Capture the cell that displays the provided text and extract its [X, Y] central coordinate. 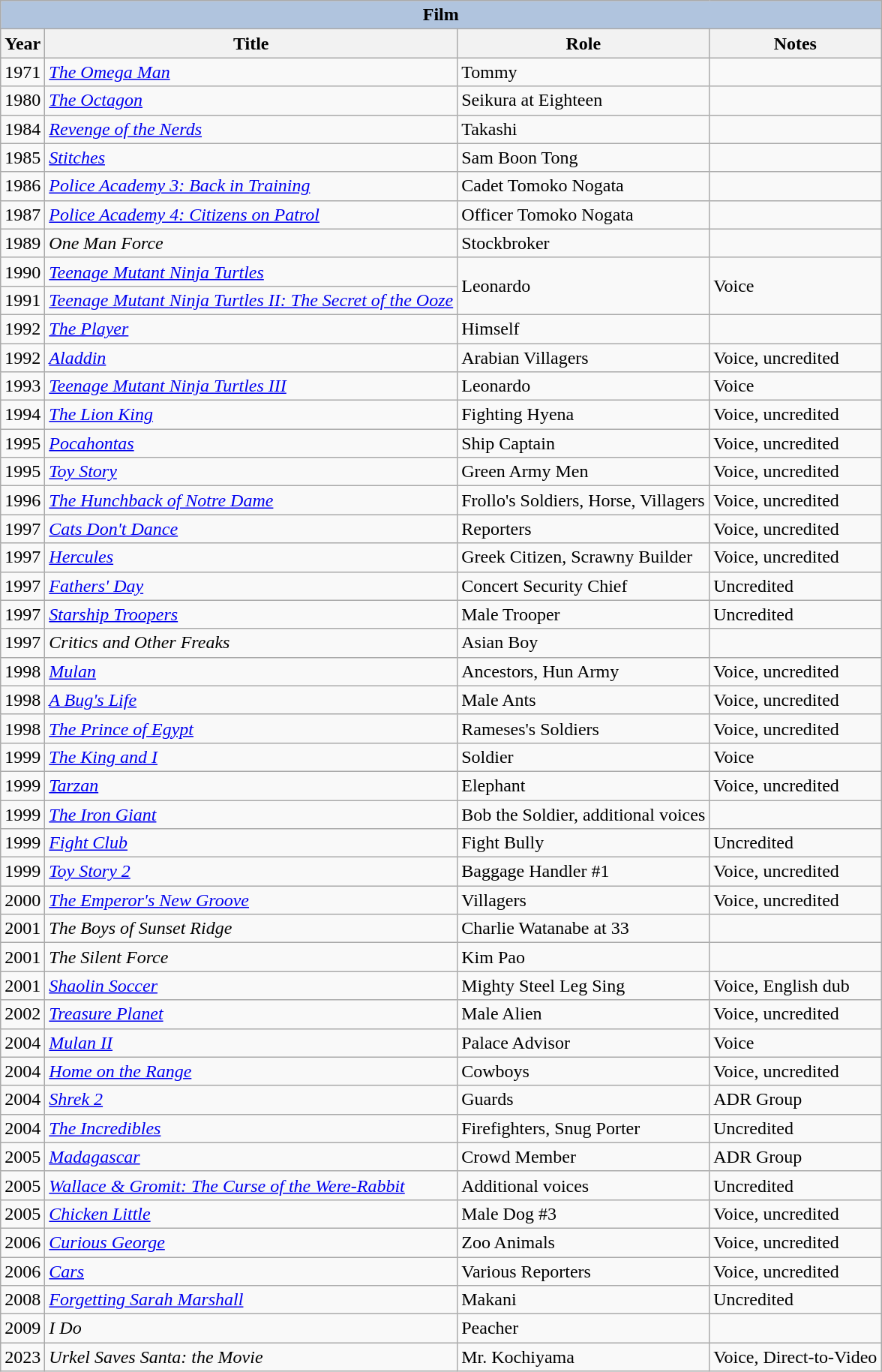
Greek Citizen, Scrawny Builder [583, 557]
The Player [251, 329]
1993 [22, 386]
Home on the Range [251, 1071]
Fathers' Day [251, 586]
Urkel Saves Santa: the Movie [251, 1357]
Male Dog #3 [583, 1214]
Peacher [583, 1328]
Makani [583, 1300]
The Lion King [251, 415]
The Omega Man [251, 72]
Crowd Member [583, 1157]
Chicken Little [251, 1214]
Officer Tomoko Nogata [583, 215]
Revenge of the Nerds [251, 129]
Additional voices [583, 1185]
Sam Boon Tong [583, 158]
1989 [22, 243]
Stockbroker [583, 243]
Bob the Soldier, additional voices [583, 814]
Concert Security Chief [583, 586]
1986 [22, 186]
The Prince of Egypt [251, 728]
Aladdin [251, 358]
1971 [22, 72]
1984 [22, 129]
The Octagon [251, 101]
Notes [795, 44]
2009 [22, 1328]
Stitches [251, 158]
Cowboys [583, 1071]
Tarzan [251, 785]
1996 [22, 500]
Green Army Men [583, 472]
Title [251, 44]
Shaolin Soccer [251, 986]
Toy Story [251, 472]
Mulan [251, 671]
Ancestors, Hun Army [583, 671]
The Boys of Sunset Ridge [251, 929]
Firefighters, Snug Porter [583, 1128]
Reporters [583, 529]
Various Reporters [583, 1271]
2000 [22, 900]
Male Ants [583, 700]
The King and I [251, 757]
2002 [22, 1014]
Madagascar [251, 1157]
Cadet Tomoko Nogata [583, 186]
1990 [22, 272]
Soldier [583, 757]
Voice, English dub [795, 986]
Mr. Kochiyama [583, 1357]
Takashi [583, 129]
Mulan II [251, 1043]
2023 [22, 1357]
A Bug's Life [251, 700]
Villagers [583, 900]
Ship Captain [583, 443]
Kim Pao [583, 957]
Police Academy 4: Citizens on Patrol [251, 215]
The Hunchback of Notre Dame [251, 500]
1994 [22, 415]
Tommy [583, 72]
Teenage Mutant Ninja Turtles [251, 272]
1980 [22, 101]
Male Alien [583, 1014]
Cars [251, 1271]
Fighting Hyena [583, 415]
Shrek 2 [251, 1100]
1985 [22, 158]
Cats Don't Dance [251, 529]
Toy Story 2 [251, 872]
Elephant [583, 785]
Teenage Mutant Ninja Turtles II: The Secret of the Ooze [251, 300]
Palace Advisor [583, 1043]
Fight Bully [583, 843]
Seikura at Eighteen [583, 101]
Mighty Steel Leg Sing [583, 986]
Frollo's Soldiers, Horse, Villagers [583, 500]
Baggage Handler #1 [583, 872]
The Emperor's New Groove [251, 900]
Teenage Mutant Ninja Turtles III [251, 386]
Rameses's Soldiers [583, 728]
Zoo Animals [583, 1242]
Arabian Villagers [583, 358]
Hercules [251, 557]
One Man Force [251, 243]
Starship Troopers [251, 614]
Pocahontas [251, 443]
1987 [22, 215]
Voice, Direct-to-Video [795, 1357]
Himself [583, 329]
Wallace & Gromit: The Curse of the Were-Rabbit [251, 1185]
Film [441, 15]
The Incredibles [251, 1128]
Fight Club [251, 843]
Police Academy 3: Back in Training [251, 186]
Charlie Watanabe at 33 [583, 929]
2008 [22, 1300]
Critics and Other Freaks [251, 643]
Curious George [251, 1242]
Male Trooper [583, 614]
The Iron Giant [251, 814]
1991 [22, 300]
I Do [251, 1328]
The Silent Force [251, 957]
Year [22, 44]
Treasure Planet [251, 1014]
Role [583, 44]
Asian Boy [583, 643]
Guards [583, 1100]
Forgetting Sarah Marshall [251, 1300]
